Locate the cell with the specified text and output its (X, Y) center coordinate. 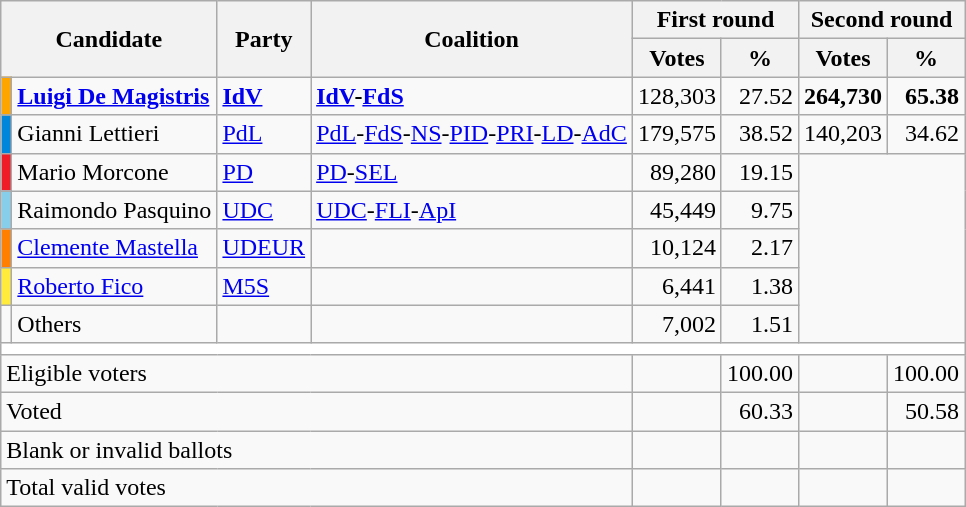
Roberto Fico (114, 286)
Coalition (472, 39)
1.38 (760, 286)
PD-SEL (472, 172)
UDC-FLI-ApI (472, 210)
PdL (264, 134)
50.58 (926, 411)
Others (114, 324)
UDEUR (264, 248)
Raimondo Pasquino (114, 210)
Voted (317, 411)
140,203 (844, 134)
89,280 (676, 172)
M5S (264, 286)
Total valid votes (317, 488)
9.75 (760, 210)
19.15 (760, 172)
1.51 (760, 324)
Eligible voters (317, 373)
Second round (882, 20)
179,575 (676, 134)
6,441 (676, 286)
27.52 (760, 96)
Candidate (109, 39)
2.17 (760, 248)
128,303 (676, 96)
264,730 (844, 96)
45,449 (676, 210)
38.52 (760, 134)
Blank or invalid ballots (317, 449)
Mario Morcone (114, 172)
7,002 (676, 324)
10,124 (676, 248)
Clemente Mastella (114, 248)
UDC (264, 210)
Gianni Lettieri (114, 134)
First round (715, 20)
Party (264, 39)
PdL-FdS-NS-PID-PRI-LD-AdC (472, 134)
Luigi De Magistris (114, 96)
IdV (264, 96)
IdV-FdS (472, 96)
60.33 (760, 411)
65.38 (926, 96)
34.62 (926, 134)
PD (264, 172)
